Pinpoint the cell where the given text exists, returning its [x, y] midpoint coordinate. 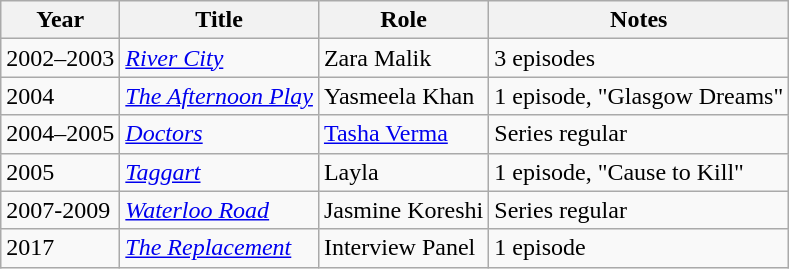
1 episode, "Glasgow Dreams" [639, 96]
1 episode, "Cause to Kill" [639, 172]
Jasmine Koreshi [403, 210]
The Afternoon Play [220, 96]
Doctors [220, 134]
The Replacement [220, 248]
2002–2003 [60, 58]
Interview Panel [403, 248]
Taggart [220, 172]
Notes [639, 20]
Waterloo Road [220, 210]
Zara Malik [403, 58]
2007-2009 [60, 210]
2004–2005 [60, 134]
Year [60, 20]
Yasmeela Khan [403, 96]
1 episode [639, 248]
3 episodes [639, 58]
River City [220, 58]
2005 [60, 172]
Role [403, 20]
Tasha Verma [403, 134]
2004 [60, 96]
2017 [60, 248]
Layla [403, 172]
Title [220, 20]
